Output the [x, y] coordinate of the center of the cell containing the given text.  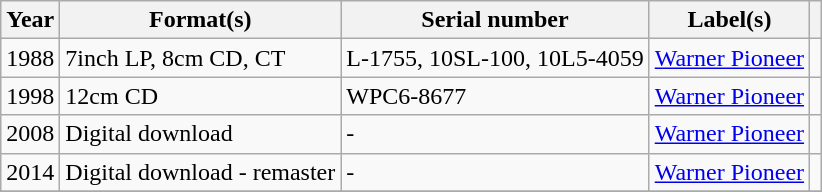
1988 [30, 58]
1998 [30, 96]
7inch LP, 8cm CD, CT [200, 58]
L-1755, 10SL-100, 10L5-4059 [495, 58]
2014 [30, 172]
Label(s) [729, 20]
WPC6-8677 [495, 96]
Year [30, 20]
Digital download - remaster [200, 172]
Digital download [200, 134]
2008 [30, 134]
Format(s) [200, 20]
Serial number [495, 20]
12cm CD [200, 96]
